Pinpoint the cell where the given text exists, returning its [x, y] midpoint coordinate. 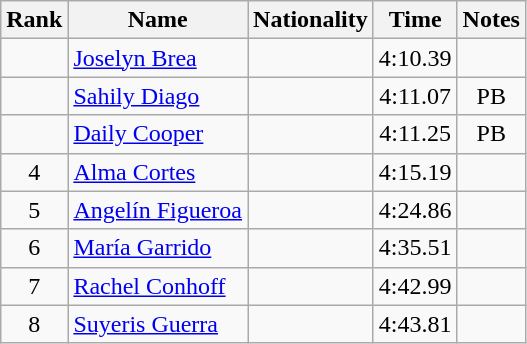
4:42.99 [415, 286]
Nationality [311, 20]
Rank [34, 20]
4:11.25 [415, 134]
4:10.39 [415, 58]
4:15.19 [415, 172]
Suyeris Guerra [158, 324]
Angelín Figueroa [158, 210]
Joselyn Brea [158, 58]
Sahily Diago [158, 96]
Name [158, 20]
4 [34, 172]
Notes [491, 20]
8 [34, 324]
4:43.81 [415, 324]
4:35.51 [415, 248]
6 [34, 248]
4:11.07 [415, 96]
Alma Cortes [158, 172]
Time [415, 20]
7 [34, 286]
5 [34, 210]
Rachel Conhoff [158, 286]
María Garrido [158, 248]
Daily Cooper [158, 134]
4:24.86 [415, 210]
